Determine the (X, Y) coordinate at the center of the cell enclosing the given text.  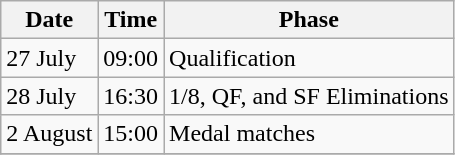
2 August (50, 134)
1/8, QF, and SF Eliminations (310, 96)
Time (131, 20)
27 July (50, 58)
15:00 (131, 134)
Phase (310, 20)
Date (50, 20)
28 July (50, 96)
Medal matches (310, 134)
09:00 (131, 58)
16:30 (131, 96)
Qualification (310, 58)
